Scan for the cell matching the given text and deliver its [X, Y] coordinate at center. 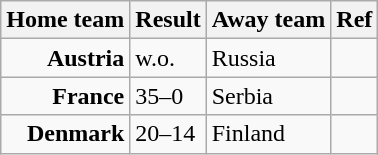
w.o. [168, 58]
Home team [66, 20]
Serbia [268, 96]
Finland [268, 134]
Russia [268, 58]
20–14 [168, 134]
Result [168, 20]
France [66, 96]
35–0 [168, 96]
Away team [268, 20]
Austria [66, 58]
Ref [354, 20]
Denmark [66, 134]
